Return (X, Y) of the center of cell containing provided text 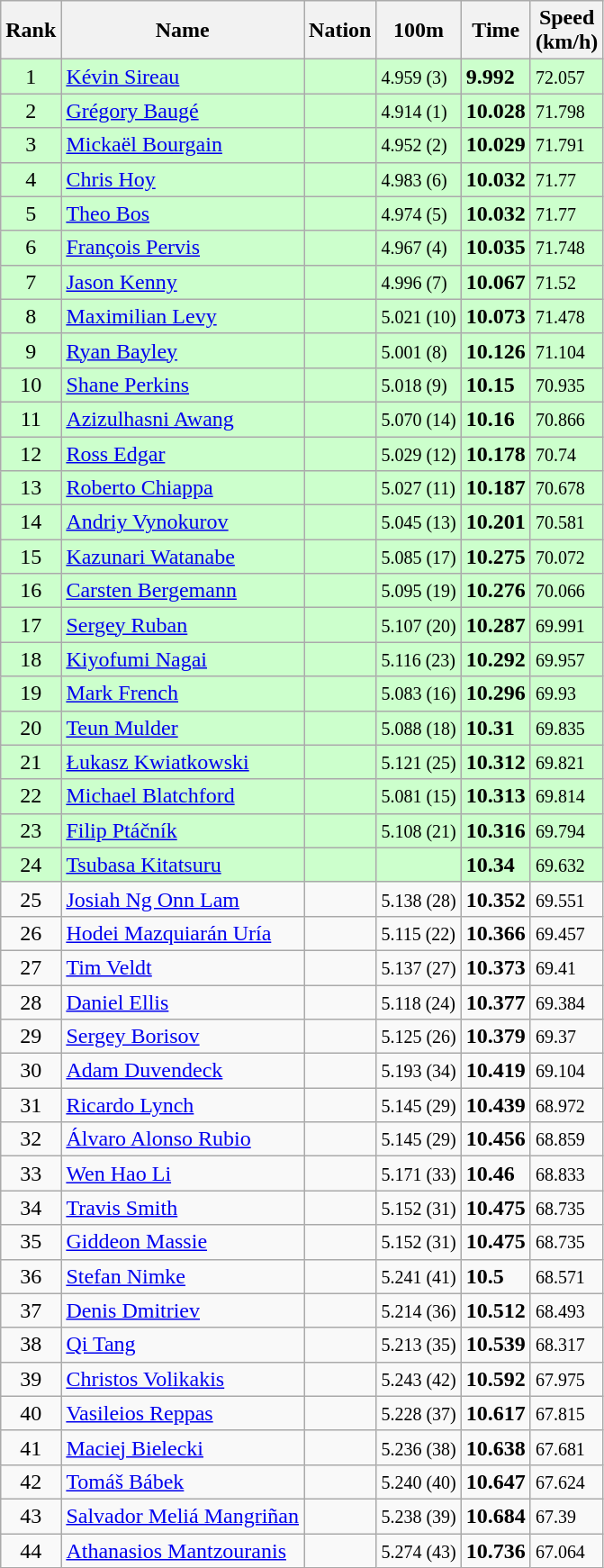
69.957 (566, 659)
Łukasz Kwiatkowski (183, 762)
5.241 (41) (419, 1276)
37 (31, 1310)
5.018 (9) (419, 385)
10.296 (495, 693)
10.592 (495, 1379)
10.15 (495, 385)
10.419 (495, 1071)
70.866 (566, 419)
Speed(km/h) (566, 31)
13 (31, 488)
67.681 (566, 1447)
Tsubasa Kitatsuru (183, 865)
Stefan Nimke (183, 1276)
5.228 (37) (419, 1413)
10.46 (495, 1174)
10.373 (495, 967)
5.115 (22) (419, 933)
27 (31, 967)
44 (31, 1550)
23 (31, 830)
Ryan Bayley (183, 350)
Azizulhasni Awang (183, 419)
4.983 (6) (419, 179)
5.070 (14) (419, 419)
Filip Ptáčník (183, 830)
5.045 (13) (419, 522)
68.833 (566, 1174)
Athanasios Mantzouranis (183, 1550)
68.493 (566, 1310)
70.678 (566, 488)
33 (31, 1174)
42 (31, 1482)
31 (31, 1105)
Hodei Mazquiarán Uría (183, 933)
10.126 (495, 350)
10.316 (495, 830)
Mark French (183, 693)
10.366 (495, 933)
10.512 (495, 1310)
17 (31, 625)
Christos Volikakis (183, 1379)
10.736 (495, 1550)
Chris Hoy (183, 179)
9 (31, 350)
Mickaël Bourgain (183, 145)
3 (31, 145)
5 (31, 213)
5.171 (33) (419, 1174)
10.34 (495, 865)
10.684 (495, 1516)
10.287 (495, 625)
5.274 (43) (419, 1550)
Giddeon Massie (183, 1242)
40 (31, 1413)
6 (31, 248)
10.073 (495, 316)
70.935 (566, 385)
2 (31, 111)
41 (31, 1447)
5.083 (16) (419, 693)
10.31 (495, 728)
70.74 (566, 453)
Ross Edgar (183, 453)
4.914 (1) (419, 111)
Roberto Chiappa (183, 488)
10.178 (495, 453)
9.992 (495, 77)
67.975 (566, 1379)
36 (31, 1276)
4.967 (4) (419, 248)
10.539 (495, 1345)
5.243 (42) (419, 1379)
69.104 (566, 1071)
10.5 (495, 1276)
Shane Perkins (183, 385)
4 (31, 179)
5.138 (28) (419, 899)
Tim Veldt (183, 967)
18 (31, 659)
16 (31, 591)
5.193 (34) (419, 1071)
5.021 (10) (419, 316)
71.791 (566, 145)
Travis Smith (183, 1208)
Kévin Sireau (183, 77)
Kiyofumi Nagai (183, 659)
70.066 (566, 591)
30 (31, 1071)
Maciej Bielecki (183, 1447)
10.313 (495, 796)
4.952 (2) (419, 145)
8 (31, 316)
25 (31, 899)
10.201 (495, 522)
29 (31, 1037)
68.972 (566, 1105)
10.067 (495, 282)
10.035 (495, 248)
4.974 (5) (419, 213)
69.821 (566, 762)
5.125 (26) (419, 1037)
5.116 (23) (419, 659)
10.292 (495, 659)
Grégory Baugé (183, 111)
5.085 (17) (419, 557)
5.088 (18) (419, 728)
4.996 (7) (419, 282)
Tomáš Bábek (183, 1482)
5.213 (35) (419, 1345)
5.081 (15) (419, 796)
Qi Tang (183, 1345)
24 (31, 865)
Andriy Vynokurov (183, 522)
Álvaro Alonso Rubio (183, 1139)
100m (419, 31)
5.137 (27) (419, 967)
14 (31, 522)
Carsten Bergemann (183, 591)
69.835 (566, 728)
69.37 (566, 1037)
35 (31, 1242)
5.236 (38) (419, 1447)
69.551 (566, 899)
1 (31, 77)
70.581 (566, 522)
Sergey Ruban (183, 625)
10.029 (495, 145)
28 (31, 1002)
69.41 (566, 967)
69.457 (566, 933)
4.959 (3) (419, 77)
Daniel Ellis (183, 1002)
26 (31, 933)
69.991 (566, 625)
10.456 (495, 1139)
5.095 (19) (419, 591)
43 (31, 1516)
15 (31, 557)
10.617 (495, 1413)
11 (31, 419)
20 (31, 728)
10 (31, 385)
69.632 (566, 865)
71.104 (566, 350)
Name (183, 31)
Nation (340, 31)
5.214 (36) (419, 1310)
34 (31, 1208)
22 (31, 796)
68.317 (566, 1345)
Jason Kenny (183, 282)
21 (31, 762)
68.571 (566, 1276)
69.93 (566, 693)
5.118 (24) (419, 1002)
71.478 (566, 316)
Sergey Borisov (183, 1037)
Vasileios Reppas (183, 1413)
70.072 (566, 557)
10.16 (495, 419)
Kazunari Watanabe (183, 557)
Michael Blatchford (183, 796)
10.647 (495, 1482)
Wen Hao Li (183, 1174)
71.748 (566, 248)
Ricardo Lynch (183, 1105)
François Pervis (183, 248)
Time (495, 31)
69.814 (566, 796)
67.064 (566, 1550)
69.384 (566, 1002)
Salvador Meliá Mangriñan (183, 1516)
71.798 (566, 111)
5.121 (25) (419, 762)
Maximilian Levy (183, 316)
5.108 (21) (419, 830)
10.275 (495, 557)
68.859 (566, 1139)
10.377 (495, 1002)
12 (31, 453)
10.439 (495, 1105)
19 (31, 693)
5.001 (8) (419, 350)
5.029 (12) (419, 453)
5.240 (40) (419, 1482)
5.238 (39) (419, 1516)
71.52 (566, 282)
10.352 (495, 899)
10.187 (495, 488)
67.624 (566, 1482)
67.815 (566, 1413)
Denis Dmitriev (183, 1310)
5.107 (20) (419, 625)
7 (31, 282)
67.39 (566, 1516)
10.379 (495, 1037)
Teun Mulder (183, 728)
39 (31, 1379)
5.027 (11) (419, 488)
38 (31, 1345)
Josiah Ng Onn Lam (183, 899)
32 (31, 1139)
10.638 (495, 1447)
Rank (31, 31)
Theo Bos (183, 213)
Adam Duvendeck (183, 1071)
10.028 (495, 111)
72.057 (566, 77)
10.312 (495, 762)
10.276 (495, 591)
69.794 (566, 830)
